Identify which cell holds the provided text, then report its [x, y] central coordinate. 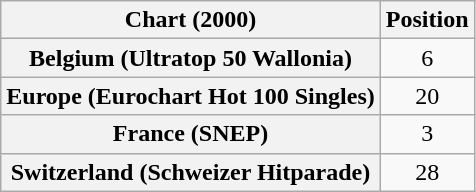
Europe (Eurochart Hot 100 Singles) [191, 96]
28 [427, 172]
6 [427, 58]
20 [427, 96]
Switzerland (Schweizer Hitparade) [191, 172]
France (SNEP) [191, 134]
3 [427, 134]
Belgium (Ultratop 50 Wallonia) [191, 58]
Position [427, 20]
Chart (2000) [191, 20]
